Search for the cell housing the specified text and yield its (X, Y) center coordinate. 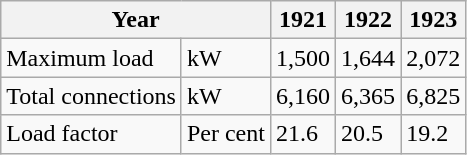
21.6 (302, 134)
19.2 (434, 134)
2,072 (434, 58)
Maximum load (92, 58)
1923 (434, 20)
6,365 (368, 96)
Year (136, 20)
1,644 (368, 58)
6,160 (302, 96)
1,500 (302, 58)
6,825 (434, 96)
Load factor (92, 134)
1922 (368, 20)
20.5 (368, 134)
Total connections (92, 96)
Per cent (226, 134)
1921 (302, 20)
